Return the [x, y] coordinate for the center point of the cell that contains the specified text.  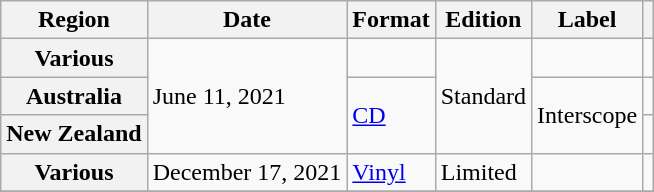
Limited [483, 172]
Standard [483, 96]
Date [247, 20]
Edition [483, 20]
New Zealand [74, 134]
Vinyl [391, 172]
Interscope [588, 115]
Format [391, 20]
Australia [74, 96]
Label [588, 20]
June 11, 2021 [247, 96]
December 17, 2021 [247, 172]
CD [391, 115]
Region [74, 20]
